Scan for the cell matching the given text and deliver its (x, y) coordinate at center. 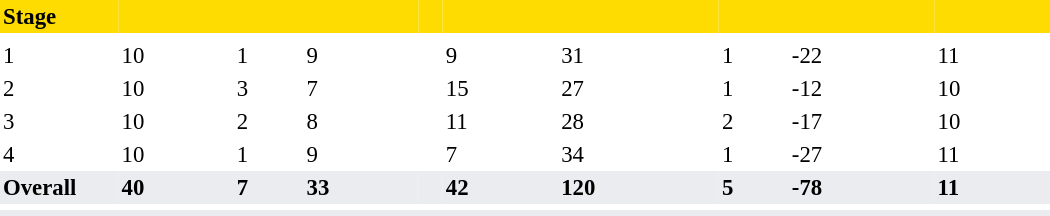
33 (360, 188)
-27 (862, 154)
-12 (862, 88)
4 (59, 154)
42 (500, 188)
15 (500, 88)
40 (176, 188)
120 (638, 188)
8 (360, 122)
28 (638, 122)
Overall (59, 188)
27 (638, 88)
-78 (862, 188)
34 (638, 154)
5 (754, 188)
Stage (59, 16)
31 (638, 56)
-17 (862, 122)
-22 (862, 56)
